From the cell containing the given text, extract its center point as (x, y) coordinate. 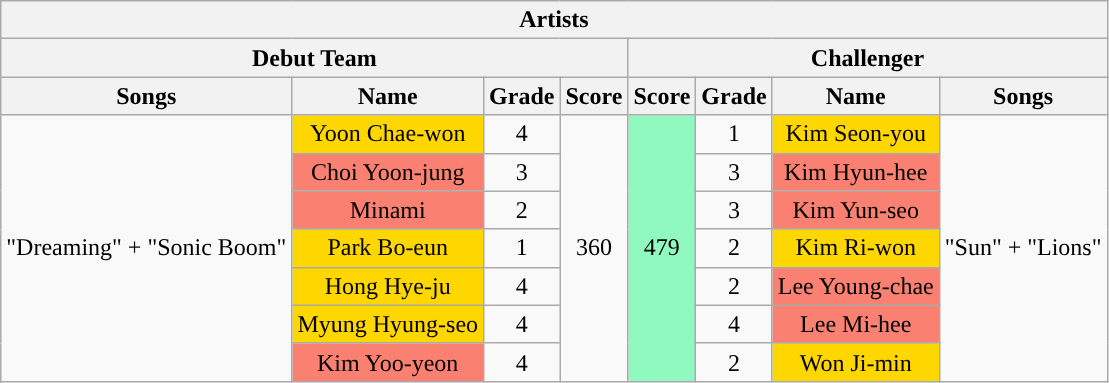
Kim Yoo-yeon (388, 362)
Won Ji-min (856, 362)
Kim Yun-seo (856, 210)
Kim Ri-won (856, 248)
Artists (554, 20)
Minami (388, 210)
Debut Team (314, 58)
"Dreaming" + "Sonic Boom" (146, 248)
Kim Hyun-hee (856, 172)
Myung Hyung-seo (388, 324)
Lee Young-chae (856, 286)
Yoon Chae-won (388, 134)
Kim Seon-you (856, 134)
"Sun" + "Lions" (1023, 248)
Park Bo-eun (388, 248)
479 (662, 248)
Lee Mi-hee (856, 324)
Challenger (868, 58)
Hong Hye-ju (388, 286)
360 (594, 248)
Choi Yoon-jung (388, 172)
